Extract the (x, y) coordinate from the center of the cell holding the provided text.  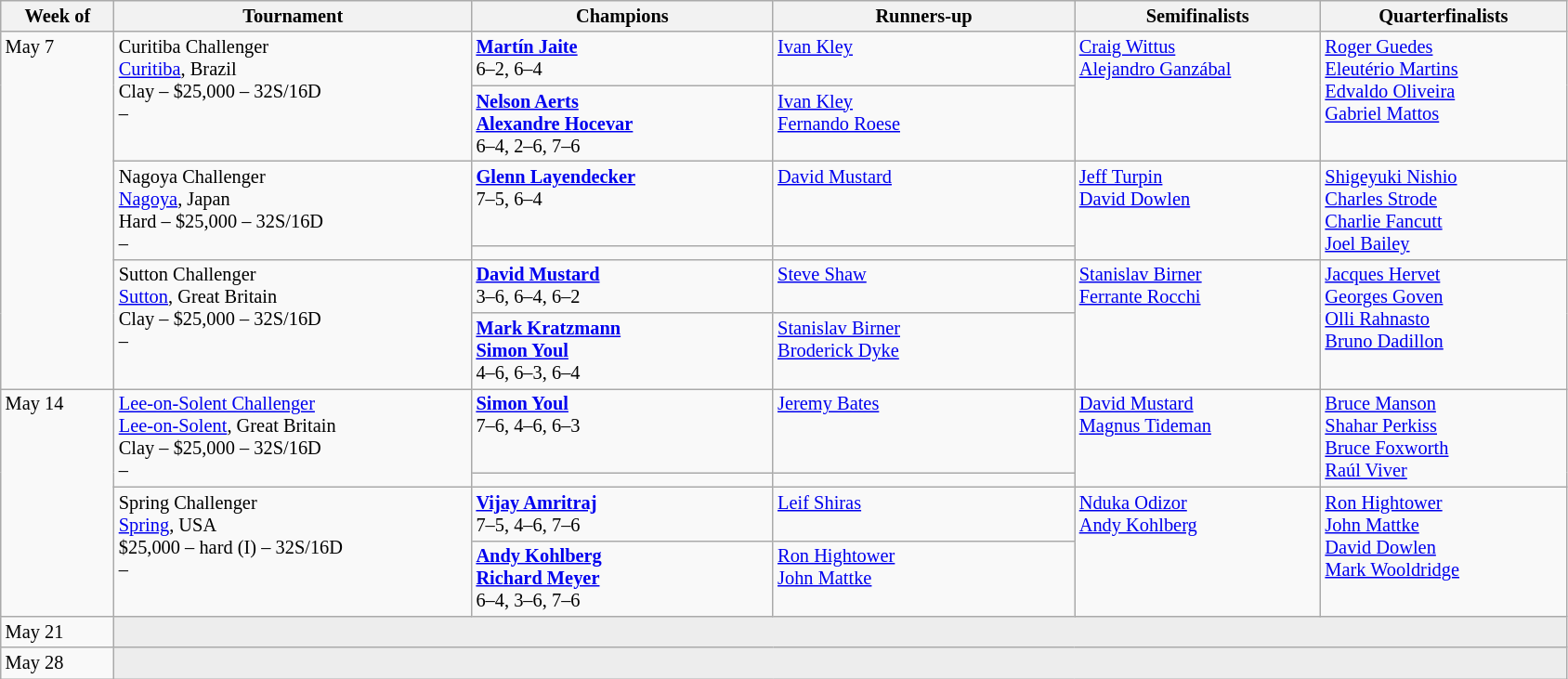
Martín Jaite 6–2, 6–4 (622, 59)
Roger Guedes Eleutério Martins Edvaldo Oliveira Gabriel Mattos (1444, 97)
Semifinalists (1198, 16)
David Mustard 3–6, 6–4, 6–2 (622, 286)
Leif Shiras (923, 514)
David Mustard (923, 202)
Champions (622, 16)
Spring Challenger Spring, USA$25,000 – hard (I) – 32S/16D – (294, 552)
May 7 (58, 210)
Ron Hightower John Mattke (923, 579)
Sutton Challenger Sutton, Great BritainClay – $25,000 – 32S/16D – (294, 323)
Jeremy Bates (923, 430)
Simon Youl 7–6, 4–6, 6–3 (622, 430)
Ivan Kley Fernando Roese (923, 124)
Ron Hightower John Mattke David Dowlen Mark Wooldridge (1444, 552)
May 28 (58, 663)
Lee-on-Solent Challenger Lee-on-Solent, Great BritainClay – $25,000 – 32S/16D – (294, 437)
Mark Kratzmann Simon Youl4–6, 6–3, 6–4 (622, 351)
Stanislav Birner Ferrante Rocchi (1198, 323)
Glenn Layendecker 7–5, 6–4 (622, 202)
Ivan Kley (923, 59)
Nduka Odizor Andy Kohlberg (1198, 552)
Craig Wittus Alejandro Ganzábal (1198, 97)
May 21 (58, 632)
Quarterfinalists (1444, 16)
Bruce Manson Shahar Perkiss Bruce Foxworth Raúl Viver (1444, 437)
Jacques Hervet Georges Goven Olli Rahnasto Bruno Dadillon (1444, 323)
Nagoya Challenger Nagoya, JapanHard – $25,000 – 32S/16D – (294, 210)
Nelson Aerts Alexandre Hocevar6–4, 2–6, 7–6 (622, 124)
Shigeyuki Nishio Charles Strode Charlie Fancutt Joel Bailey (1444, 210)
Week of (58, 16)
Andy Kohlberg Richard Meyer6–4, 3–6, 7–6 (622, 579)
Vijay Amritraj 7–5, 4–6, 7–6 (622, 514)
Runners-up (923, 16)
May 14 (58, 502)
Curitiba Challenger Curitiba, BrazilClay – $25,000 – 32S/16D – (294, 97)
Tournament (294, 16)
Steve Shaw (923, 286)
Jeff Turpin David Dowlen (1198, 210)
Stanislav Birner Broderick Dyke (923, 351)
David Mustard Magnus Tideman (1198, 437)
